For the text-containing cell, return its midpoint in (X, Y) coordinate format. 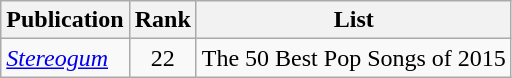
List (354, 20)
22 (162, 58)
Stereogum (65, 58)
Publication (65, 20)
Rank (162, 20)
The 50 Best Pop Songs of 2015 (354, 58)
